From the cell containing the given text, extract its center point as (x, y) coordinate. 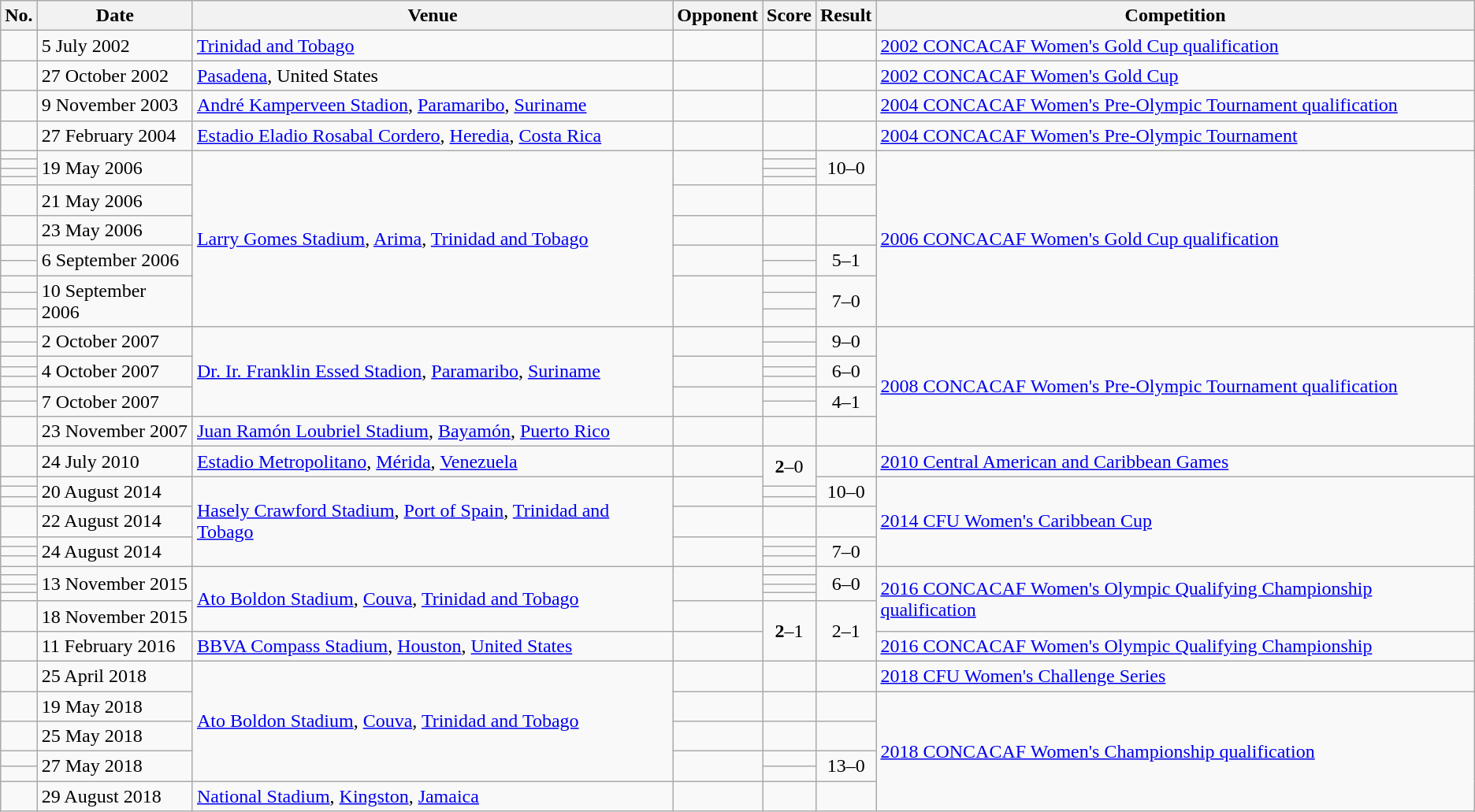
23 November 2007 (115, 432)
24 July 2010 (115, 462)
27 October 2002 (115, 76)
21 May 2006 (115, 200)
27 February 2004 (115, 135)
2004 CONCACAF Women's Pre-Olympic Tournament qualification (1176, 106)
2002 CONCACAF Women's Gold Cup qualification (1176, 46)
Dr. Ir. Franklin Essed Stadion, Paramaribo, Suriname (432, 372)
2018 CFU Women's Challenge Series (1176, 676)
7 October 2007 (115, 402)
9 November 2003 (115, 106)
2014 CFU Women's Caribbean Cup (1176, 521)
2010 Central American and Caribbean Games (1176, 462)
Competition (1176, 16)
6 September 2006 (115, 260)
27 May 2018 (115, 766)
Larry Gomes Stadium, Arima, Trinidad and Tobago (432, 239)
11 February 2016 (115, 646)
22 August 2014 (115, 521)
2016 CONCACAF Women's Olympic Qualifying Championship qualification (1176, 599)
No. (19, 16)
5–1 (845, 260)
Opponent (718, 16)
Estadio Eladio Rosabal Cordero, Heredia, Costa Rica (432, 135)
4 October 2007 (115, 372)
10 September 2006 (115, 301)
Result (845, 16)
Venue (432, 16)
25 April 2018 (115, 676)
Trinidad and Tobago (432, 46)
Juan Ramón Loubriel Stadium, Bayamón, Puerto Rico (432, 432)
2008 CONCACAF Women's Pre-Olympic Tournament qualification (1176, 387)
19 May 2006 (115, 168)
19 May 2018 (115, 706)
Date (115, 16)
9–0 (845, 342)
2002 CONCACAF Women's Gold Cup (1176, 76)
4–1 (845, 402)
13–0 (845, 766)
Estadio Metropolitano, Mérida, Venezuela (432, 462)
13 November 2015 (115, 584)
25 May 2018 (115, 736)
2006 CONCACAF Women's Gold Cup qualification (1176, 239)
24 August 2014 (115, 551)
Hasely Crawford Stadium, Port of Spain, Trinidad and Tobago (432, 521)
BBVA Compass Stadium, Houston, United States (432, 646)
Score (790, 16)
2004 CONCACAF Women's Pre-Olympic Tournament (1176, 135)
André Kamperveen Stadion, Paramaribo, Suriname (432, 106)
2016 CONCACAF Women's Olympic Qualifying Championship (1176, 646)
29 August 2018 (115, 796)
2–0 (790, 466)
20 August 2014 (115, 491)
18 November 2015 (115, 616)
2 October 2007 (115, 342)
5 July 2002 (115, 46)
National Stadium, Kingston, Jamaica (432, 796)
23 May 2006 (115, 230)
Pasadena, United States (432, 76)
2018 CONCACAF Women's Championship qualification (1176, 751)
